Extract the (x, y) coordinate from the center of the cell holding the provided text.  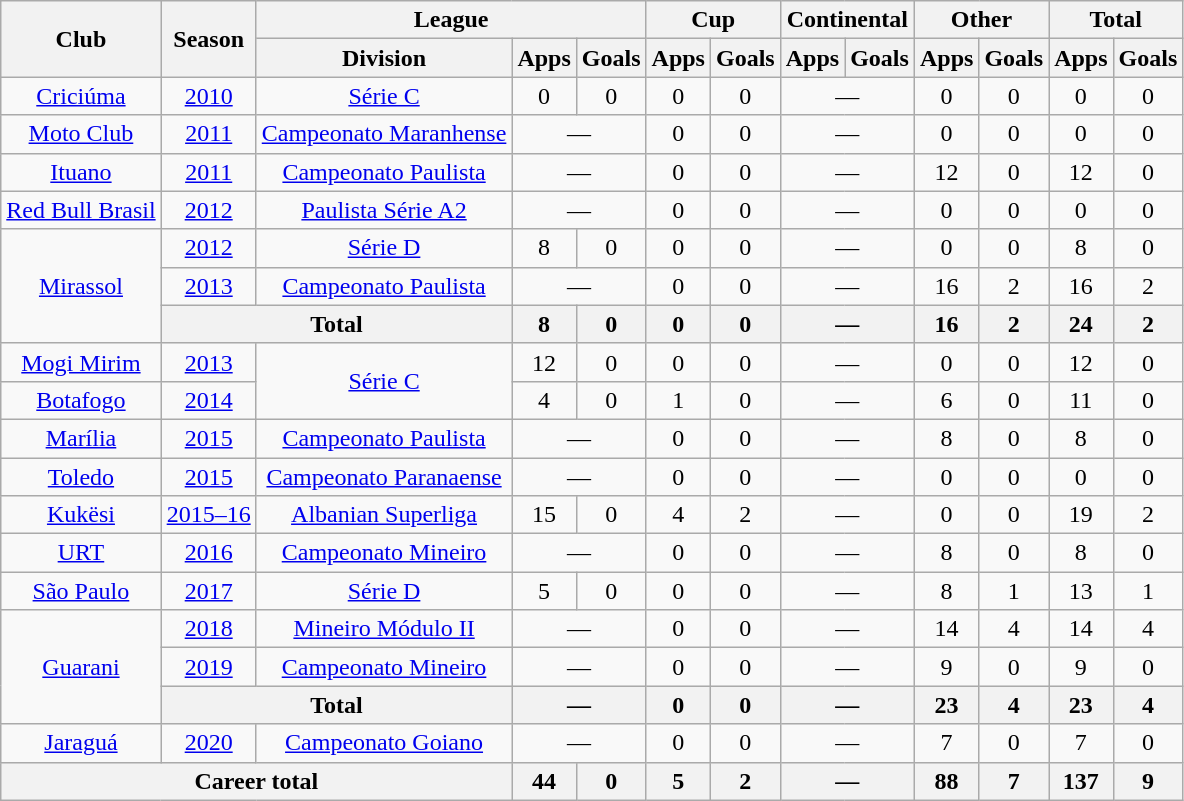
Toledo (81, 477)
Criciúma (81, 96)
Other (981, 20)
13 (1081, 591)
Guarani (81, 667)
2018 (208, 629)
Club (81, 39)
2020 (208, 743)
Jaraguá (81, 743)
Season (208, 39)
Albanian Superliga (384, 515)
137 (1081, 781)
League (451, 20)
Campeonato Maranhense (384, 134)
Division (384, 58)
Mineiro Módulo II (384, 629)
Cup (713, 20)
2017 (208, 591)
15 (544, 515)
Campeonato Paranaense (384, 477)
Marília (81, 438)
São Paulo (81, 591)
2016 (208, 553)
Ituano (81, 172)
Mirassol (81, 286)
Continental (847, 20)
11 (1081, 400)
Kukësi (81, 515)
Moto Club (81, 134)
Red Bull Brasil (81, 210)
19 (1081, 515)
44 (544, 781)
URT (81, 553)
Botafogo (81, 400)
Paulista Série A2 (384, 210)
2014 (208, 400)
88 (946, 781)
Campeonato Goiano (384, 743)
2015–16 (208, 515)
2010 (208, 96)
Mogi Mirim (81, 362)
24 (1081, 324)
6 (946, 400)
Career total (256, 781)
2019 (208, 667)
